Find where the given text appears and provide that cell's center as (X, Y) coordinate. 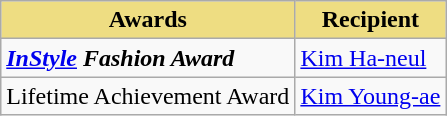
Recipient (370, 20)
Awards (148, 20)
Kim Young-ae (370, 96)
Kim Ha-neul (370, 58)
InStyle Fashion Award (148, 58)
Lifetime Achievement Award (148, 96)
